Determine the [x, y] coordinate at the center of the cell enclosing the given text.  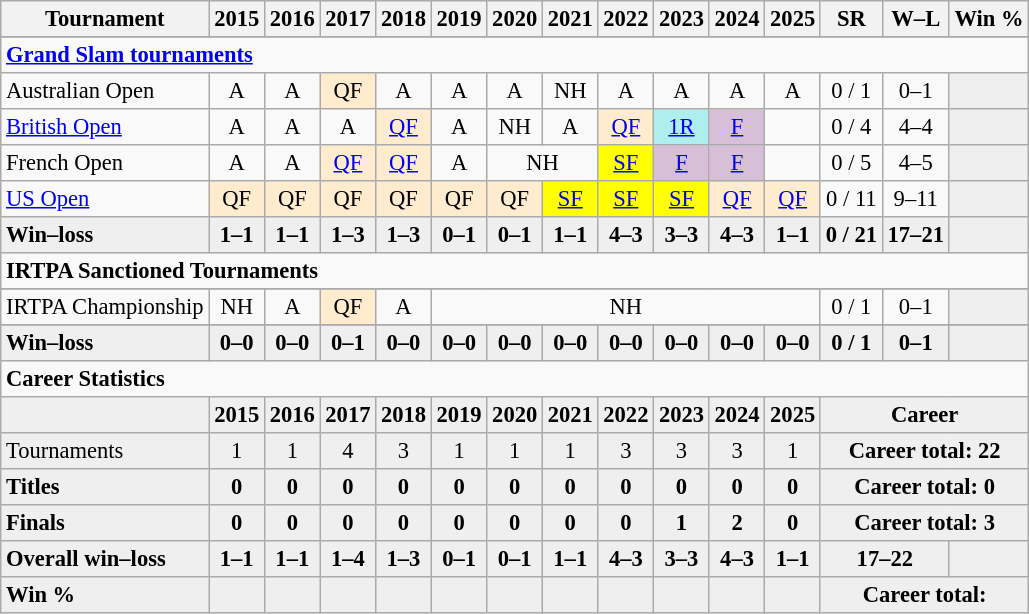
0 / 21 [851, 235]
Tournament [105, 19]
17–21 [916, 235]
Australian Open [105, 91]
Career Statistics [515, 379]
Career total: 22 [924, 451]
1–4 [348, 559]
Career total: [924, 595]
4–5 [916, 163]
Career [924, 415]
17–22 [884, 559]
Overall win–loss [105, 559]
0 / 11 [851, 199]
US Open [105, 199]
0 / 5 [851, 163]
9–11 [916, 199]
4 [348, 451]
2 [737, 523]
IRTPA Sanctioned Tournaments [515, 271]
Career total: 3 [924, 523]
Tournaments [105, 451]
Career total: 0 [924, 487]
French Open [105, 163]
IRTPA Championship [105, 307]
Finals [105, 523]
0 / 4 [851, 127]
W–L [916, 19]
1R [682, 127]
SR [851, 19]
Grand Slam tournaments [515, 55]
4–4 [916, 127]
British Open [105, 127]
Titles [105, 487]
